Provide the [x, y] coordinate of the cell's center where the given text is located.  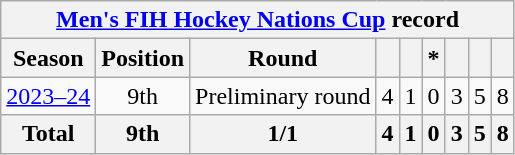
* [434, 58]
Season [48, 58]
1/1 [283, 134]
2023–24 [48, 96]
Men's FIH Hockey Nations Cup record [258, 20]
Preliminary round [283, 96]
Position [143, 58]
Round [283, 58]
Total [48, 134]
